Extract the (X, Y) coordinate from the center of the cell holding the provided text.  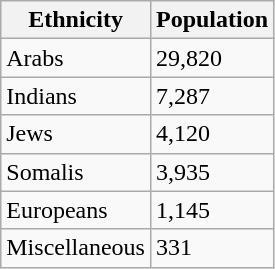
7,287 (212, 96)
Europeans (76, 210)
Indians (76, 96)
Miscellaneous (76, 248)
1,145 (212, 210)
4,120 (212, 134)
Population (212, 20)
Arabs (76, 58)
Jews (76, 134)
29,820 (212, 58)
Ethnicity (76, 20)
Somalis (76, 172)
3,935 (212, 172)
331 (212, 248)
